Detect which cell encompasses the target text, then output its (x, y) center coordinate. 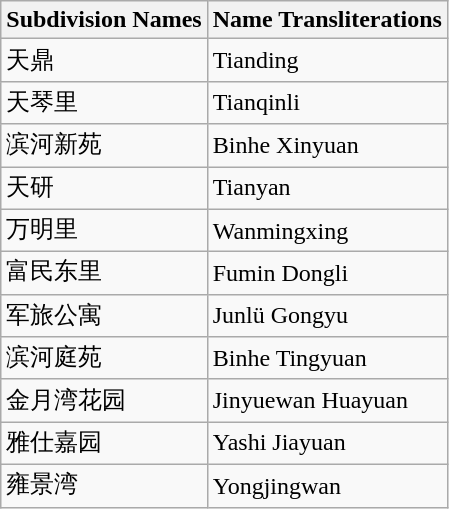
万明里 (104, 230)
Fumin Dongli (327, 274)
Name Transliterations (327, 20)
Wanmingxing (327, 230)
富民东里 (104, 274)
滨河新苑 (104, 146)
雅仕嘉园 (104, 444)
军旅公寓 (104, 316)
Tianqinli (327, 102)
Binhe Tingyuan (327, 358)
滨河庭苑 (104, 358)
金月湾花园 (104, 400)
Tianding (327, 60)
Yongjingwan (327, 486)
Junlü Gongyu (327, 316)
雍景湾 (104, 486)
天研 (104, 188)
Binhe Xinyuan (327, 146)
Yashi Jiayuan (327, 444)
Tianyan (327, 188)
天琴里 (104, 102)
天鼎 (104, 60)
Subdivision Names (104, 20)
Jinyuewan Huayuan (327, 400)
